From the cell containing the given text, extract its center point as [x, y] coordinate. 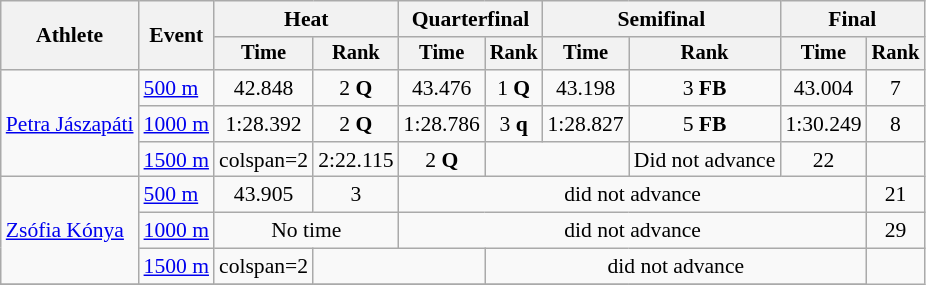
5 FB [705, 124]
43.004 [823, 88]
29 [896, 231]
42.848 [264, 88]
Final [852, 19]
3 FB [705, 88]
1:28.786 [442, 124]
No time [306, 231]
Did not advance [705, 160]
1:28.827 [585, 124]
43.198 [585, 88]
Semifinal [661, 19]
3 q [514, 124]
Athlete [70, 36]
7 [896, 88]
Zsófia Kónya [70, 230]
21 [896, 195]
1 Q [514, 88]
Event [176, 36]
43.905 [264, 195]
Petra Jászapáti [70, 124]
3 [356, 195]
2:22.115 [356, 160]
1:30.249 [823, 124]
Heat [306, 19]
Quarterfinal [471, 19]
43.476 [442, 88]
8 [896, 124]
22 [823, 160]
1:28.392 [264, 124]
